Find where the given text appears and provide that cell's center as (X, Y) coordinate. 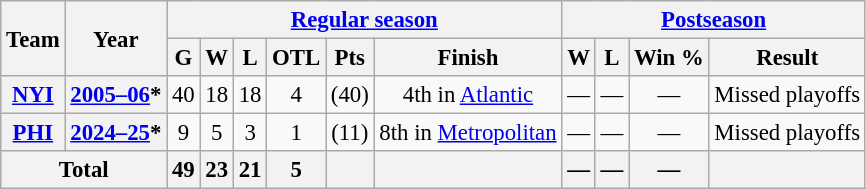
1 (296, 133)
4 (296, 95)
Win % (669, 58)
Team (33, 38)
Year (116, 38)
G (184, 58)
4th in Atlantic (468, 95)
Finish (468, 58)
8th in Metropolitan (468, 133)
PHI (33, 133)
Total (84, 170)
Result (787, 58)
(11) (350, 133)
49 (184, 170)
2005–06* (116, 95)
Postseason (714, 20)
40 (184, 95)
(40) (350, 95)
21 (250, 170)
2024–25* (116, 133)
9 (184, 133)
Pts (350, 58)
3 (250, 133)
OTL (296, 58)
Regular season (364, 20)
23 (216, 170)
NYI (33, 95)
